Pinpoint the cell where the given text exists, returning its (x, y) midpoint coordinate. 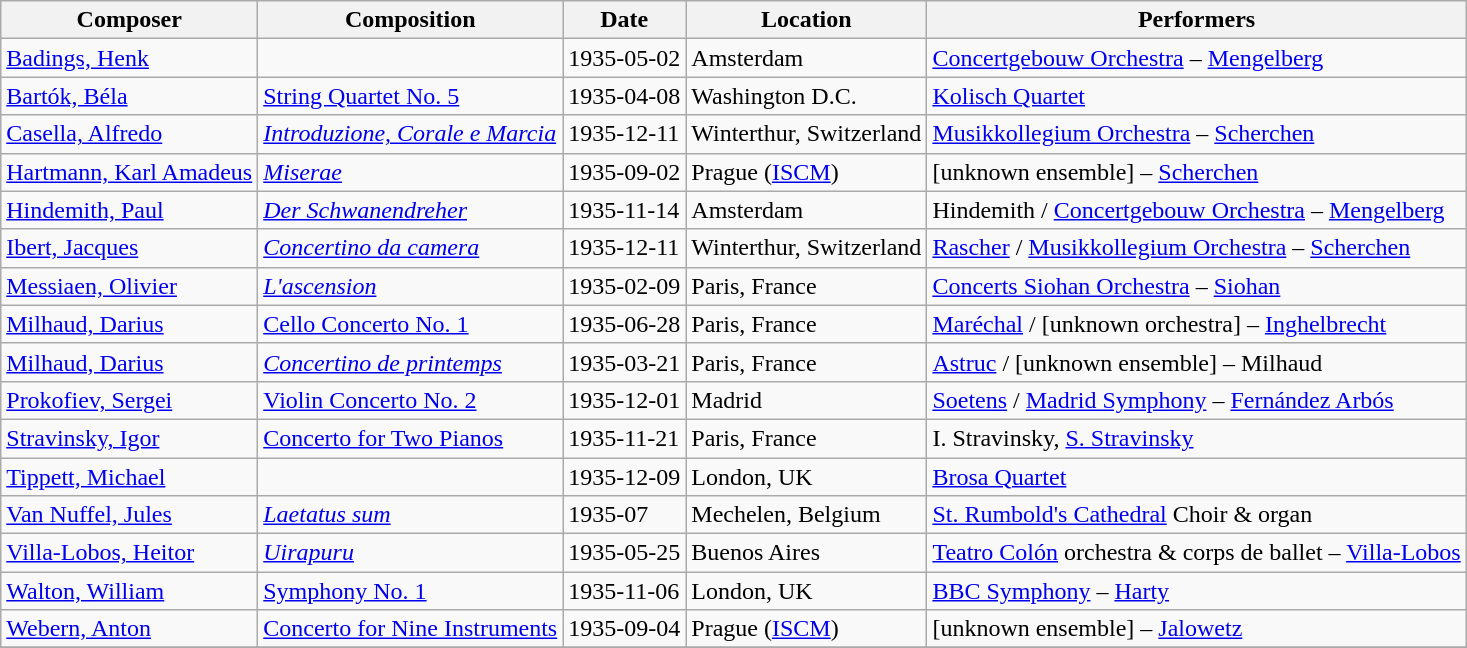
Webern, Anton (130, 629)
1935-11-21 (624, 438)
Soetens / Madrid Symphony – Fernández Arbós (1196, 400)
1935-12-01 (624, 400)
1935-05-25 (624, 553)
I. Stravinsky, S. Stravinsky (1196, 438)
St. Rumbold's Cathedral Choir & organ (1196, 515)
Concertino de printemps (410, 362)
Brosa Quartet (1196, 477)
1935-09-02 (624, 172)
Der Schwanendreher (410, 210)
Composition (410, 20)
Hindemith / Concertgebouw Orchestra – Mengelberg (1196, 210)
BBC Symphony – Harty (1196, 591)
Uirapuru (410, 553)
Hindemith, Paul (130, 210)
[unknown ensemble] – Jalowetz (1196, 629)
Stravinsky, Igor (130, 438)
Symphony No. 1 (410, 591)
Washington D.C. (806, 96)
Concertgebouw Orchestra – Mengelberg (1196, 58)
Performers (1196, 20)
Tippett, Michael (130, 477)
1935-06-28 (624, 324)
Laetatus sum (410, 515)
Ibert, Jacques (130, 248)
Introduzione, Corale e Marcia (410, 134)
Cello Concerto No. 1 (410, 324)
Concerts Siohan Orchestra – Siohan (1196, 286)
1935-11-06 (624, 591)
Walton, William (130, 591)
Messiaen, Olivier (130, 286)
Astruc / [unknown ensemble] – Milhaud (1196, 362)
Prokofiev, Sergei (130, 400)
1935-05-02 (624, 58)
Mechelen, Belgium (806, 515)
Badings, Henk (130, 58)
1935-12-09 (624, 477)
Violin Concerto No. 2 (410, 400)
1935-02-09 (624, 286)
Concerto for Nine Instruments (410, 629)
Bartók, Béla (130, 96)
Madrid (806, 400)
Casella, Alfredo (130, 134)
Miserae (410, 172)
Concerto for Two Pianos (410, 438)
1935-04-08 (624, 96)
Van Nuffel, Jules (130, 515)
[unknown ensemble] – Scherchen (1196, 172)
1935-11-14 (624, 210)
Kolisch Quartet (1196, 96)
Maréchal / [unknown orchestra] – Inghelbrecht (1196, 324)
Hartmann, Karl Amadeus (130, 172)
Rascher / Musikkollegium Orchestra – Scherchen (1196, 248)
1935-09-04 (624, 629)
Musikkollegium Orchestra – Scherchen (1196, 134)
Composer (130, 20)
Teatro Colón orchestra & corps de ballet – Villa-Lobos (1196, 553)
Date (624, 20)
Buenos Aires (806, 553)
Villa-Lobos, Heitor (130, 553)
L'ascension (410, 286)
Concertino da camera (410, 248)
1935-07 (624, 515)
String Quartet No. 5 (410, 96)
1935-03-21 (624, 362)
Location (806, 20)
